Locate the cell with the specified text and output its [X, Y] center coordinate. 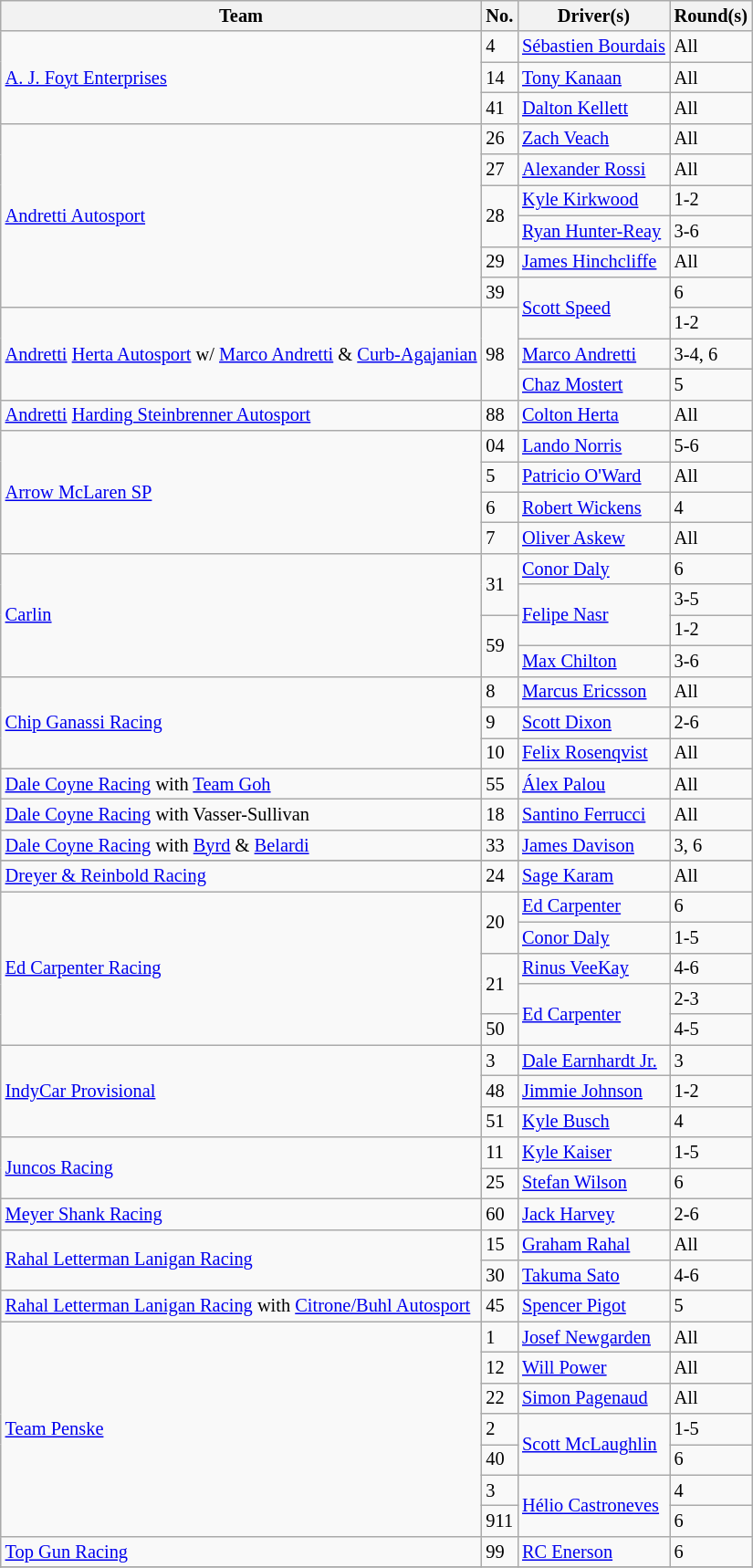
Takuma Sato [593, 1275]
40 [499, 1459]
29 [499, 262]
12 [499, 1367]
Dale Coyne Racing with Team Goh [241, 784]
48 [499, 1091]
24 [499, 876]
Meyer Shank Racing [241, 1214]
04 [499, 446]
51 [499, 1122]
50 [499, 1030]
60 [499, 1214]
Chip Ganassi Racing [241, 723]
18 [499, 814]
21 [499, 984]
Simon Pagenaud [593, 1398]
Colton Herta [593, 415]
11 [499, 1153]
39 [499, 292]
98 [499, 354]
99 [499, 1552]
Dreyer & Reinbold Racing [241, 876]
Andretti Autosport [241, 215]
Round(s) [711, 16]
7 [499, 538]
Rahal Letterman Lanigan Racing [241, 1260]
Dale Coyne Racing with Vasser-Sullivan [241, 814]
Team [241, 16]
30 [499, 1275]
55 [499, 784]
33 [499, 845]
Top Gun Racing [241, 1552]
26 [499, 139]
James Davison [593, 845]
2-3 [711, 998]
4-5 [711, 1030]
Patricio O'Ward [593, 476]
No. [499, 16]
Stefan Wilson [593, 1183]
Rahal Letterman Lanigan Racing with Citrone/Buhl Autosport [241, 1306]
Team Penske [241, 1429]
IndyCar Provisional [241, 1092]
Max Chilton [593, 661]
Marcus Ericsson [593, 692]
Carlin [241, 615]
Rinus VeeKay [593, 968]
Dale Earnhardt Jr. [593, 1061]
Jack Harvey [593, 1214]
8 [499, 692]
Andretti Harding Steinbrenner Autosport [241, 415]
27 [499, 170]
Santino Ferrucci [593, 814]
Kyle Busch [593, 1122]
Felix Rosenqvist [593, 753]
Jimmie Johnson [593, 1091]
Arrow McLaren SP [241, 493]
10 [499, 753]
Driver(s) [593, 16]
28 [499, 215]
25 [499, 1183]
Hélio Castroneves [593, 1506]
31 [499, 584]
Tony Kanaan [593, 78]
Ryan Hunter-Reay [593, 231]
3, 6 [711, 845]
3-5 [711, 600]
James Hinchcliffe [593, 262]
14 [499, 78]
Andretti Herta Autosport w/ Marco Andretti & Curb-Agajanian [241, 354]
Alexander Rossi [593, 170]
Dale Coyne Racing with Byrd & Belardi [241, 845]
Kyle Kirkwood [593, 200]
20 [499, 922]
RC Enerson [593, 1552]
Josef Newgarden [593, 1337]
A. J. Foyt Enterprises [241, 77]
2 [499, 1429]
22 [499, 1398]
911 [499, 1521]
15 [499, 1245]
Lando Norris [593, 446]
Felipe Nasr [593, 615]
Sage Karam [593, 876]
Spencer Pigot [593, 1306]
59 [499, 644]
41 [499, 108]
Marco Andretti [593, 354]
Kyle Kaiser [593, 1153]
Álex Palou [593, 784]
Scott Dixon [593, 722]
Oliver Askew [593, 538]
Scott Speed [593, 307]
88 [499, 415]
Graham Rahal [593, 1245]
Juncos Racing [241, 1168]
Sébastien Bourdais [593, 47]
Dalton Kellett [593, 108]
Robert Wickens [593, 507]
3-4, 6 [711, 354]
Zach Veach [593, 139]
45 [499, 1306]
Scott McLaughlin [593, 1444]
Chaz Mostert [593, 384]
9 [499, 722]
5-6 [711, 446]
1 [499, 1337]
Ed Carpenter Racing [241, 967]
Will Power [593, 1367]
